Search for the cell housing the specified text and yield its [X, Y] center coordinate. 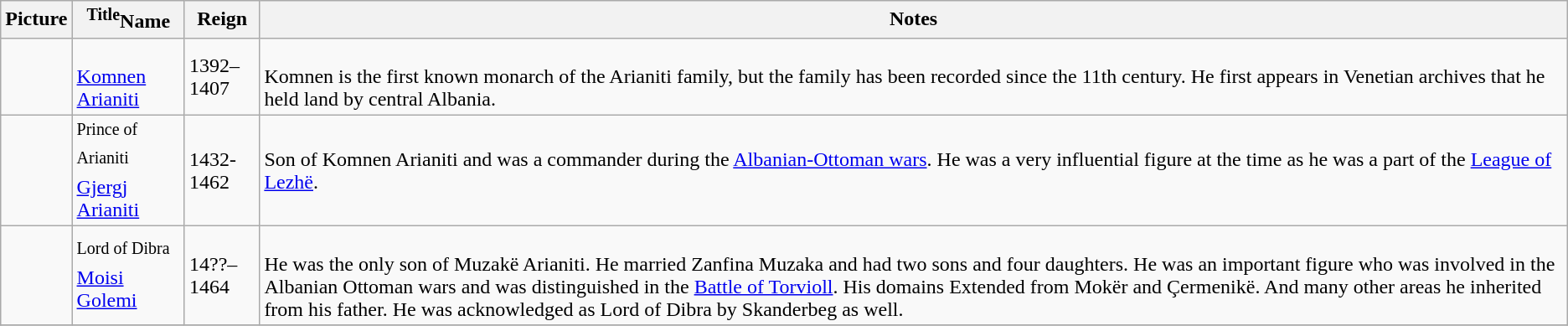
Prince of ArianitiGjergj Arianiti [128, 170]
Lord of DibraMoisi Golemi [128, 275]
Reign [221, 20]
Komnen Arianiti [128, 76]
1432-1462 [221, 170]
Picture [37, 20]
1392–1407 [221, 76]
Notes [913, 20]
TitleName [128, 20]
14??–1464 [221, 275]
